Identify which cell holds the provided text, then report its (x, y) central coordinate. 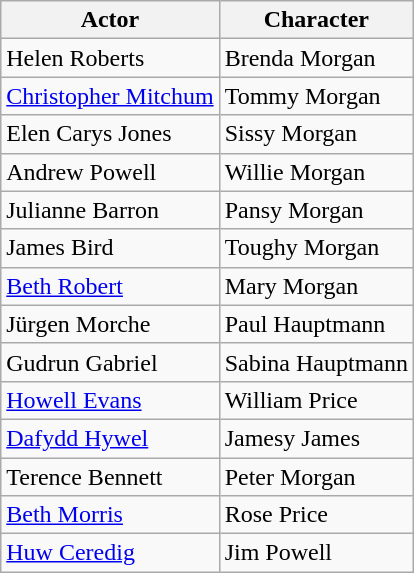
William Price (316, 400)
Jamesy James (316, 438)
Brenda Morgan (316, 58)
Tommy Morgan (316, 96)
Toughy Morgan (316, 248)
Rose Price (316, 515)
Gudrun Gabriel (110, 362)
Christopher Mitchum (110, 96)
Character (316, 20)
Huw Ceredig (110, 553)
Beth Robert (110, 286)
Paul Hauptmann (316, 324)
Peter Morgan (316, 477)
Mary Morgan (316, 286)
Jim Powell (316, 553)
Pansy Morgan (316, 210)
Sissy Morgan (316, 134)
Sabina Hauptmann (316, 362)
Howell Evans (110, 400)
Elen Carys Jones (110, 134)
Dafydd Hywel (110, 438)
Willie Morgan (316, 172)
James Bird (110, 248)
Helen Roberts (110, 58)
Julianne Barron (110, 210)
Terence Bennett (110, 477)
Jürgen Morche (110, 324)
Andrew Powell (110, 172)
Actor (110, 20)
Beth Morris (110, 515)
